Locate the cell with the specified text and output its (X, Y) center coordinate. 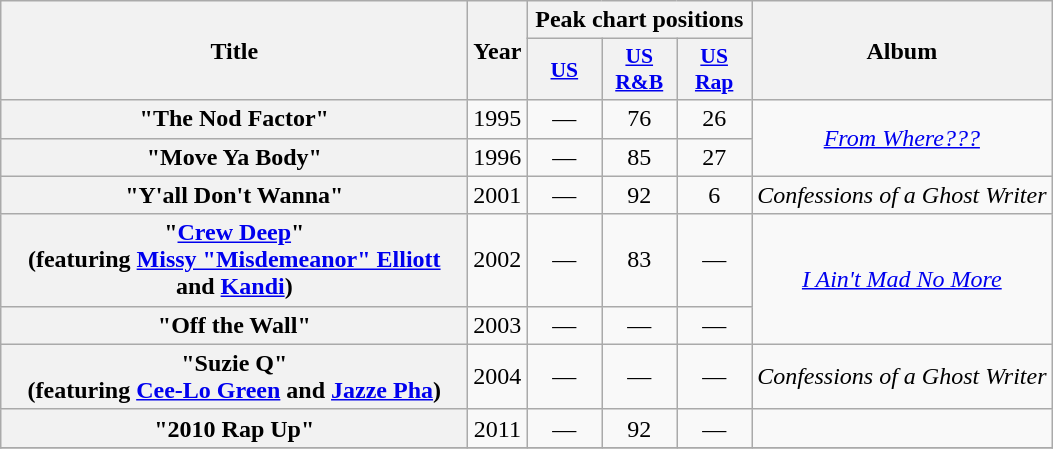
"2010 Rap Up" (234, 428)
1996 (498, 157)
Peak chart positions (640, 20)
6 (714, 195)
2004 (498, 376)
"Off the Wall" (234, 325)
2003 (498, 325)
USRap (714, 70)
83 (640, 260)
I Ain't Mad No More (902, 279)
From Where??? (902, 138)
"Suzie Q"(featuring Cee-Lo Green and Jazze Pha) (234, 376)
1995 (498, 119)
2001 (498, 195)
Title (234, 50)
Year (498, 50)
2011 (498, 428)
"Move Ya Body" (234, 157)
26 (714, 119)
USR&B (640, 70)
US (564, 70)
27 (714, 157)
2002 (498, 260)
"Y'all Don't Wanna" (234, 195)
Album (902, 50)
76 (640, 119)
"Crew Deep"(featuring Missy "Misdemeanor" Elliott and Kandi) (234, 260)
"The Nod Factor" (234, 119)
85 (640, 157)
